Return [x, y] of the center of cell containing provided text 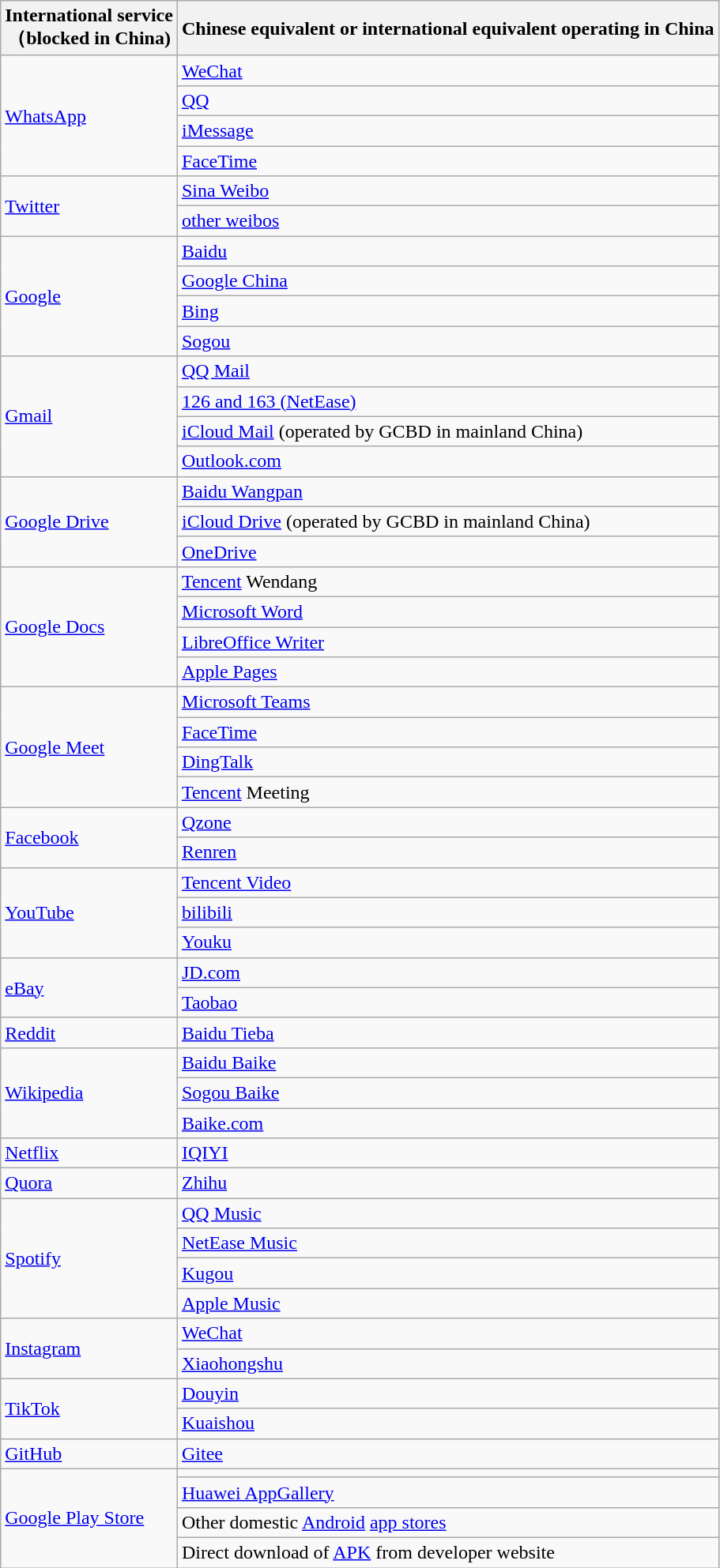
WhatsApp [89, 115]
JD.com [447, 972]
Google Play Store [89, 1518]
Tencent Video [447, 882]
iMessage [447, 130]
Douyin [447, 1393]
NetEase Music [447, 1243]
bilibili [447, 912]
Sogou [447, 341]
Outlook.com [447, 461]
Apple Pages [447, 672]
GitHub [89, 1453]
Gmail [89, 416]
Sina Weibo [447, 191]
Other domestic Android app stores [447, 1522]
Google Docs [89, 626]
Qzone [447, 822]
QQ [447, 100]
Bing [447, 311]
Youku [447, 942]
Baidu Baike [447, 1062]
QQ Music [447, 1213]
LibreOffice Writer [447, 642]
Microsoft Teams [447, 702]
Chinese equivalent or international equivalent operating in China [447, 28]
IQIYI [447, 1153]
Netflix [89, 1153]
Google China [447, 281]
Huawei AppGallery [447, 1492]
iCloud Drive (operated by GCBD in mainland China) [447, 521]
Quora [89, 1183]
Google Drive [89, 521]
QQ Mail [447, 371]
Tencent Wendang [447, 581]
OneDrive [447, 551]
other weibos [447, 221]
Google Meet [89, 747]
Wikipedia [89, 1092]
YouTube [89, 912]
Apple Music [447, 1303]
126 and 163 (NetEase) [447, 401]
Baike.com [447, 1122]
Renren [447, 852]
Google [89, 296]
Microsoft Word [447, 611]
eBay [89, 987]
Twitter [89, 206]
Baidu Tieba [447, 1032]
Gitee [447, 1453]
DingTalk [447, 762]
Xiaohongshu [447, 1363]
iCloud Mail (operated by GCBD in mainland China) [447, 431]
Sogou Baike [447, 1092]
TikTok [89, 1408]
Instagram [89, 1348]
Reddit [89, 1032]
International service（blocked in China) [89, 28]
Facebook [89, 837]
Baidu [447, 251]
Spotify [89, 1258]
Kuaishou [447, 1423]
Kugou [447, 1273]
Direct download of APK from developer website [447, 1552]
Tencent Meeting [447, 792]
Baidu Wangpan [447, 491]
Zhihu [447, 1183]
Taobao [447, 1002]
